Return the [x, y] coordinate for the center point of the cell that contains the specified text.  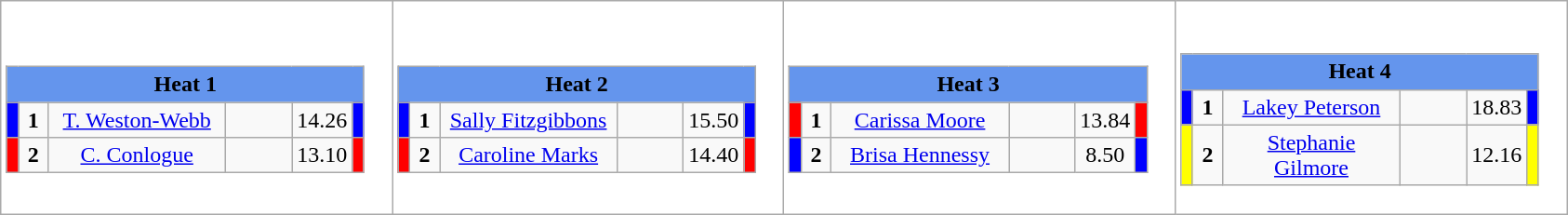
Heat 2 [577, 85]
C. Conlogue [138, 155]
Heat 3 1 Carissa Moore 13.84 2 Brisa Hennessy 8.50 [980, 108]
14.26 [322, 120]
Heat 4 [1360, 72]
13.10 [322, 155]
Lakey Peterson [1311, 107]
8.50 [1105, 155]
Sally Fitzgibbons [528, 120]
13.84 [1105, 120]
Stephanie Gilmore [1311, 155]
14.40 [714, 155]
Heat 4 1 Lakey Peterson 18.83 2 Stephanie Gilmore 12.16 [1371, 108]
18.83 [1497, 107]
15.50 [714, 120]
Caroline Marks [528, 155]
Heat 1 [185, 85]
Heat 3 [968, 85]
Carissa Moore [921, 120]
12.16 [1497, 155]
T. Weston-Webb [138, 120]
Heat 1 1 T. Weston-Webb 14.26 2 C. Conlogue 13.10 [197, 108]
Heat 2 1 Sally Fitzgibbons 15.50 2 Caroline Marks 14.40 [588, 108]
Brisa Hennessy [921, 155]
